Locate the cell with the specified text and output its (X, Y) center coordinate. 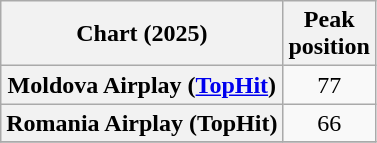
Romania Airplay (TopHit) (142, 123)
Moldova Airplay (TopHit) (142, 85)
Peakposition (329, 34)
Chart (2025) (142, 34)
66 (329, 123)
77 (329, 85)
